Return (x, y) of the center of cell containing provided text 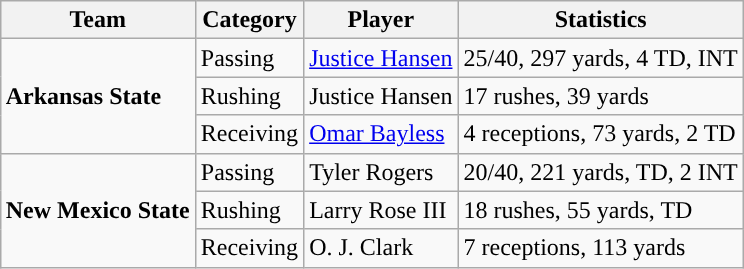
17 rushes, 39 yards (600, 96)
20/40, 221 yards, TD, 2 INT (600, 172)
O. J. Clark (381, 248)
Player (381, 20)
Team (98, 20)
18 rushes, 55 yards, TD (600, 210)
Tyler Rogers (381, 172)
25/40, 297 yards, 4 TD, INT (600, 58)
Arkansas State (98, 96)
4 receptions, 73 yards, 2 TD (600, 134)
Larry Rose III (381, 210)
New Mexico State (98, 210)
Category (249, 20)
Statistics (600, 20)
7 receptions, 113 yards (600, 248)
Omar Bayless (381, 134)
